Extract the [x, y] coordinate from the center of the cell holding the provided text.  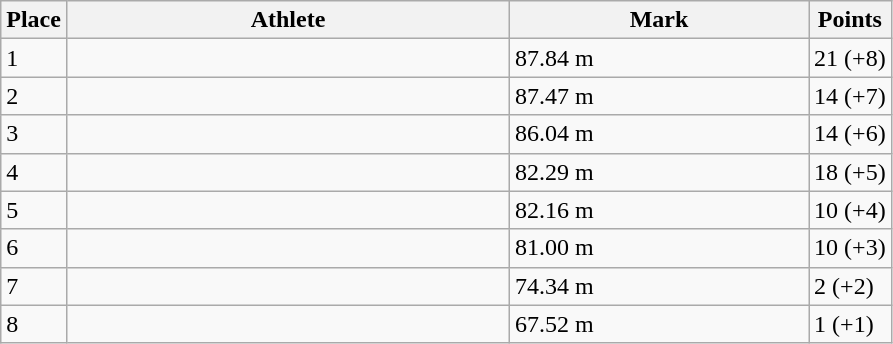
2 (+2) [850, 286]
2 [34, 96]
Points [850, 20]
74.34 m [660, 286]
8 [34, 324]
10 (+4) [850, 210]
18 (+5) [850, 172]
14 (+7) [850, 96]
87.47 m [660, 96]
81.00 m [660, 248]
1 [34, 58]
87.84 m [660, 58]
7 [34, 286]
5 [34, 210]
6 [34, 248]
86.04 m [660, 134]
82.16 m [660, 210]
Athlete [288, 20]
Place [34, 20]
82.29 m [660, 172]
1 (+1) [850, 324]
14 (+6) [850, 134]
21 (+8) [850, 58]
Mark [660, 20]
4 [34, 172]
67.52 m [660, 324]
3 [34, 134]
10 (+3) [850, 248]
